Return (X, Y) of the center of cell containing provided text 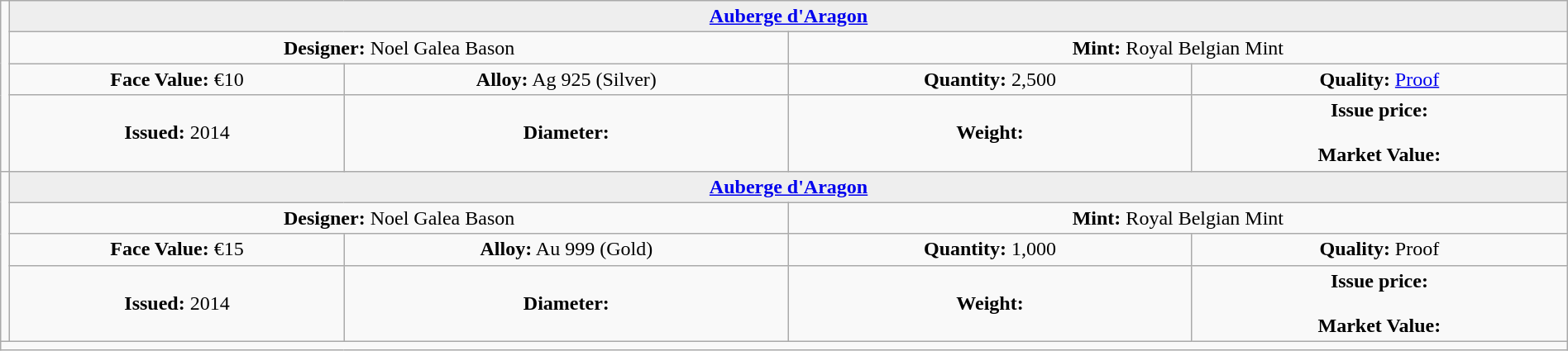
Quantity: 1,000 (989, 249)
Quantity: 2,500 (989, 79)
Face Value: €10 (177, 79)
Alloy: Au 999 (Gold) (566, 249)
Face Value: €15 (177, 249)
Alloy: Ag 925 (Silver) (566, 79)
